Determine the [x, y] coordinate at the center of the cell enclosing the given text.  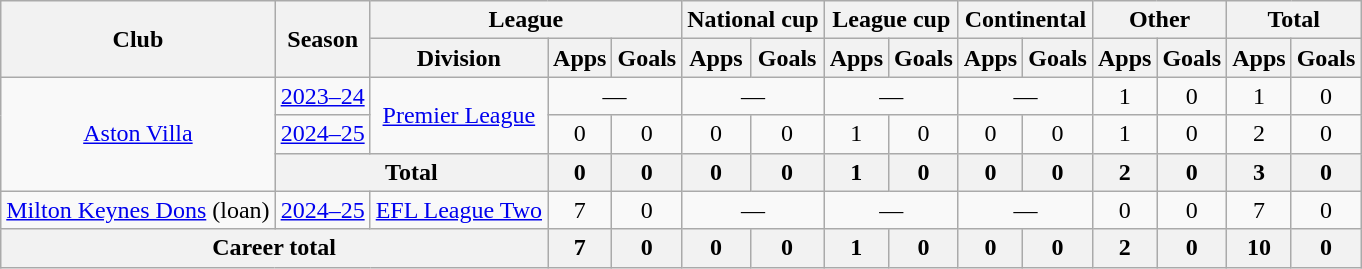
10 [1259, 248]
Season [322, 39]
EFL League Two [458, 210]
Club [138, 39]
2023–24 [322, 96]
Career total [274, 248]
National cup [753, 20]
Other [1159, 20]
League cup [891, 20]
Premier League [458, 115]
League [526, 20]
Milton Keynes Dons (loan) [138, 210]
Continental [1025, 20]
Aston Villa [138, 134]
3 [1259, 172]
Division [458, 58]
